Search for the cell housing the specified text and yield its (X, Y) center coordinate. 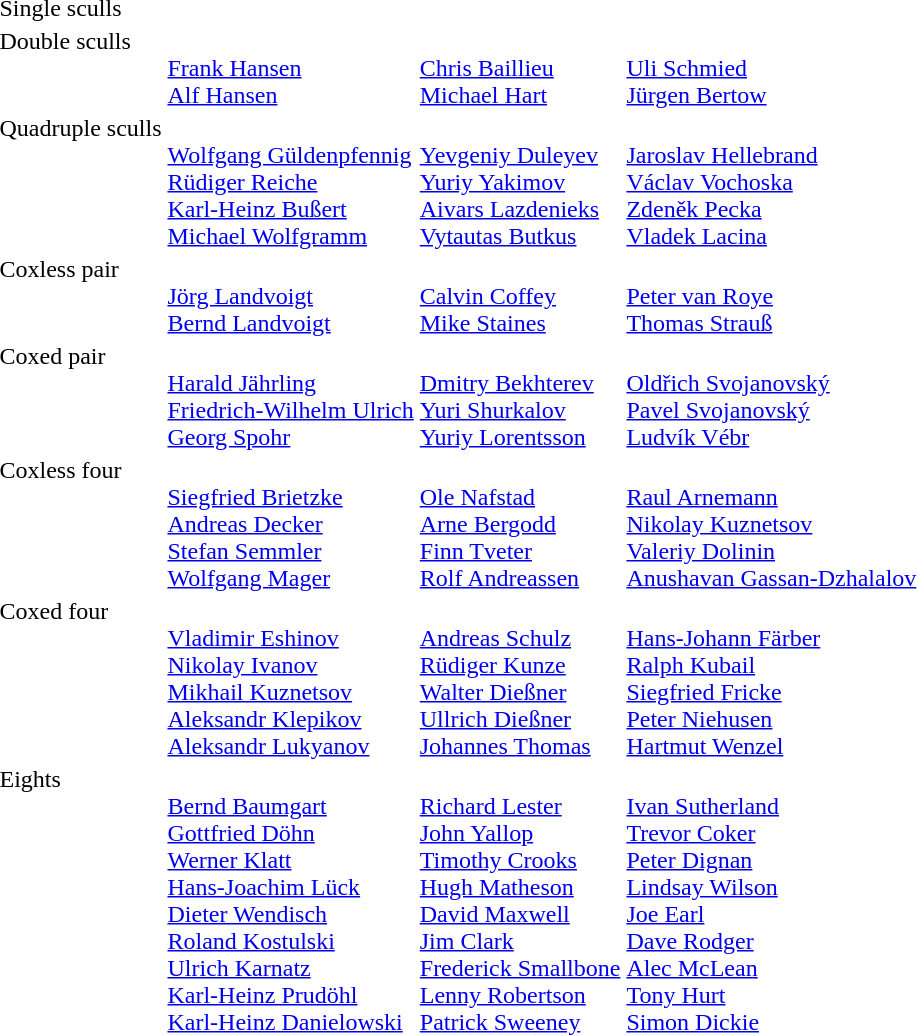
Chris BaillieuMichael Hart (520, 68)
Wolfgang GüldenpfennigRüdiger ReicheKarl-Heinz BußertMichael Wolfgramm (290, 182)
Yevgeniy DuleyevYuriy YakimovAivars LazdenieksVytautas Butkus (520, 182)
Siegfried BrietzkeAndreas DeckerStefan SemmlerWolfgang Mager (290, 524)
Ole NafstadArne BergoddFinn TveterRolf Andreassen (520, 524)
Calvin CoffeyMike Staines (520, 296)
Jörg LandvoigtBernd Landvoigt (290, 296)
Frank HansenAlf Hansen (290, 68)
Vladimir EshinovNikolay IvanovMikhail KuznetsovAleksandr KlepikovAleksandr Lukyanov (290, 678)
Andreas SchulzRüdiger KunzeWalter DießnerUllrich DießnerJohannes Thomas (520, 678)
Harald JährlingFriedrich-Wilhelm UlrichGeorg Spohr (290, 396)
Dmitry BekhterevYuri ShurkalovYuriy Lorentsson (520, 396)
